Output the [X, Y] coordinate of the center of the cell containing the given text.  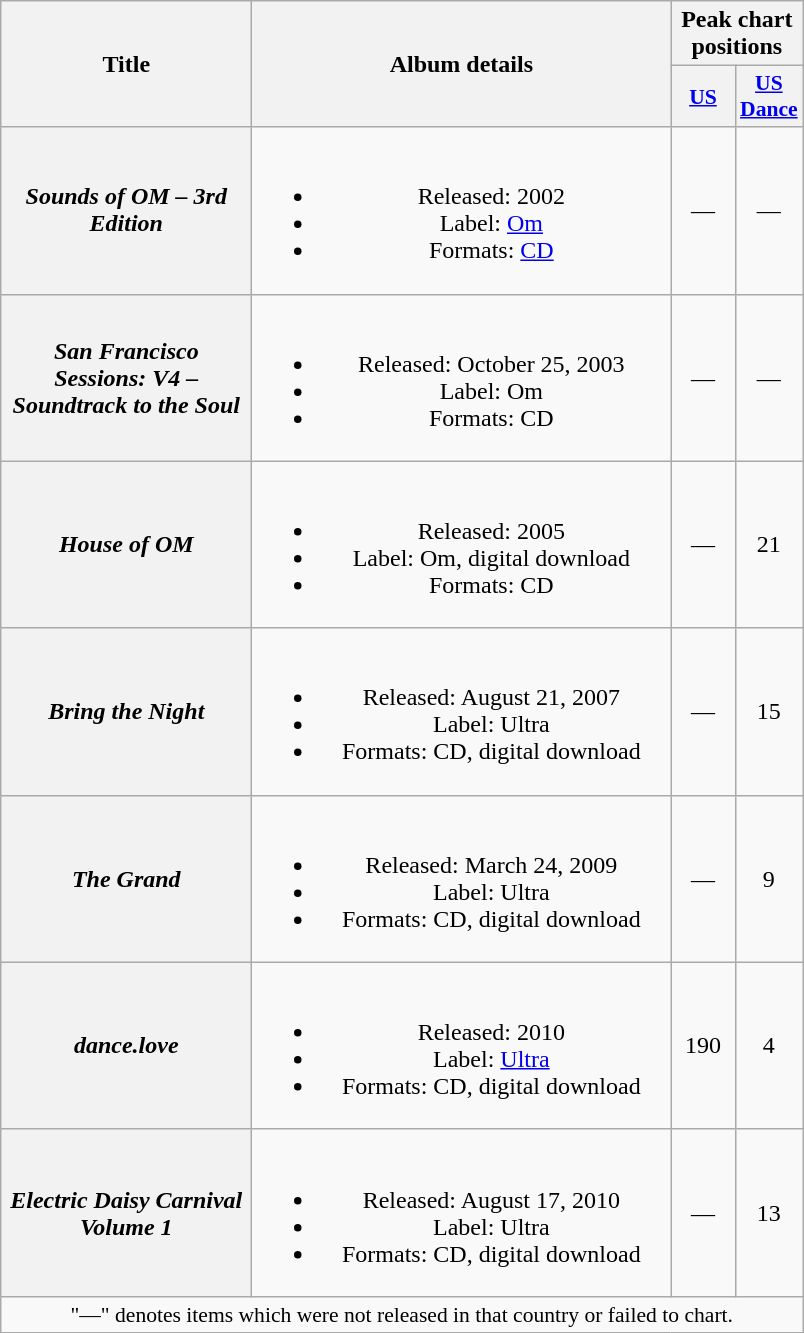
9 [769, 878]
Peak chart positions [737, 34]
13 [769, 1212]
USDance [769, 96]
15 [769, 712]
Released: 2005Label: Om, digital downloadFormats: CD [462, 544]
Released: August 21, 2007Label: UltraFormats: CD, digital download [462, 712]
Bring the Night [126, 712]
The Grand [126, 878]
Released: March 24, 2009Label: UltraFormats: CD, digital download [462, 878]
"—" denotes items which were not released in that country or failed to chart. [402, 1314]
dance.love [126, 1046]
Electric Daisy Carnival Volume 1 [126, 1212]
Sounds of OM – 3rd Edition [126, 210]
US [703, 96]
Released: 2002Label: OmFormats: CD [462, 210]
4 [769, 1046]
Title [126, 64]
Released: October 25, 2003Label: OmFormats: CD [462, 378]
San Francisco Sessions: V4 – Soundtrack to the Soul [126, 378]
Album details [462, 64]
House of OM [126, 544]
190 [703, 1046]
Released: August 17, 2010Label: UltraFormats: CD, digital download [462, 1212]
21 [769, 544]
Released: 2010Label: UltraFormats: CD, digital download [462, 1046]
